Return (X, Y) of the center of cell containing provided text 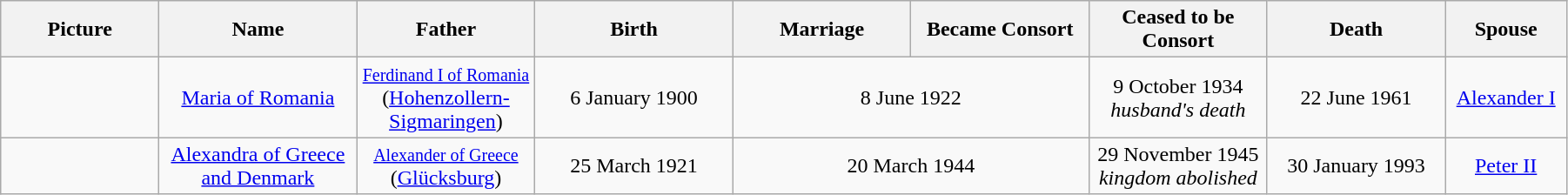
9 October 1934husband's death (1178, 97)
Alexandra of Greece and Denmark (258, 165)
Alexander I (1506, 97)
8 June 1922 (910, 97)
Became Consort (1001, 30)
Alexander of Greece(Glücksburg) (446, 165)
6 January 1900 (633, 97)
Birth (633, 30)
30 January 1993 (1356, 165)
Picture (80, 30)
Ferdinand I of Romania(Hohenzollern-Sigmaringen) (446, 97)
Spouse (1506, 30)
Maria of Romania (258, 97)
Ceased to be Consort (1178, 30)
22 June 1961 (1356, 97)
Marriage (821, 30)
20 March 1944 (910, 165)
25 March 1921 (633, 165)
Peter II (1506, 165)
29 November 1945kingdom abolished (1178, 165)
Father (446, 30)
Death (1356, 30)
Name (258, 30)
